Find where the given text appears and provide that cell's center as (X, Y) coordinate. 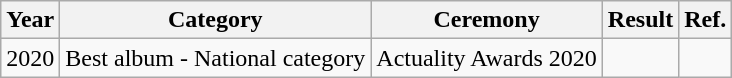
2020 (30, 58)
Year (30, 20)
Result (640, 20)
Best album - National category (216, 58)
Actuality Awards 2020 (486, 58)
Ref. (706, 20)
Ceremony (486, 20)
Category (216, 20)
